Detect which cell encompasses the target text, then output its (x, y) center coordinate. 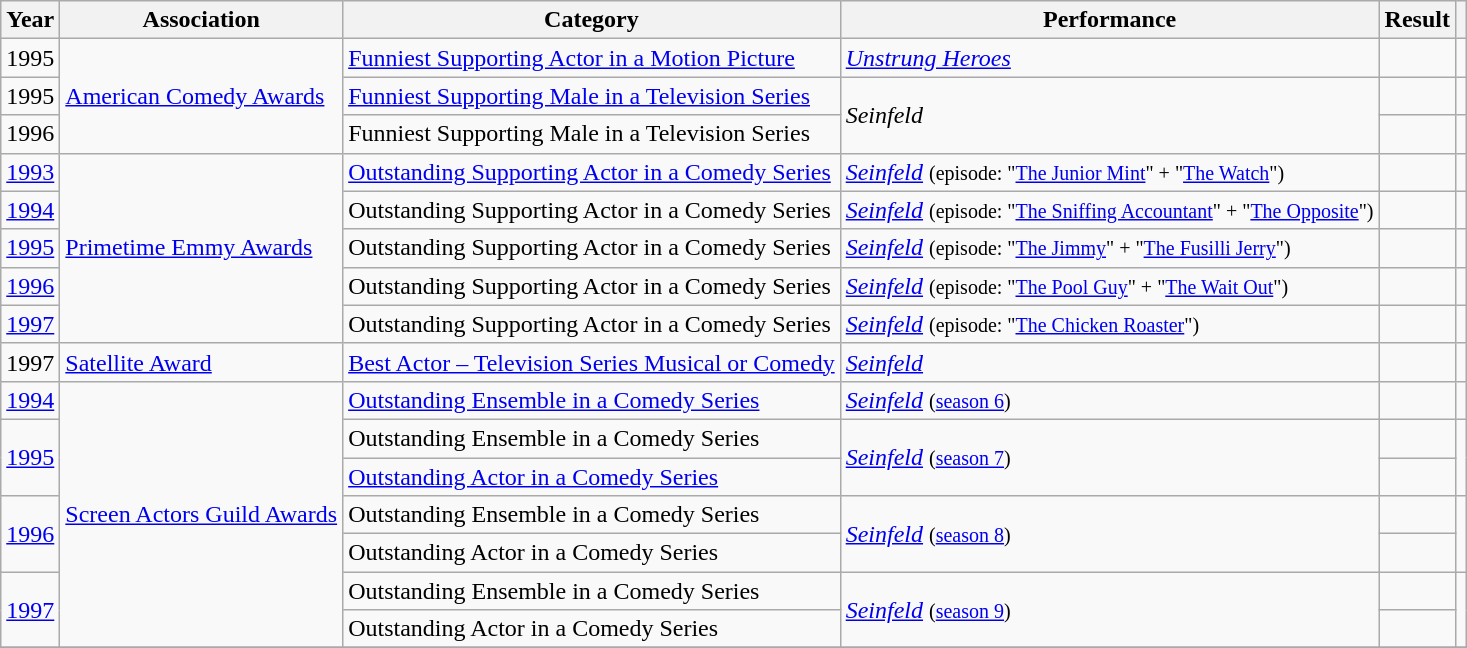
Best Actor – Television Series Musical or Comedy (592, 362)
Seinfeld (episode: "The Junior Mint" + "The Watch") (1110, 172)
Seinfeld (episode: "The Sniffing Accountant" + "The Opposite") (1110, 210)
Primetime Emmy Awards (202, 248)
Association (202, 20)
Unstrung Heroes (1110, 58)
Seinfeld (episode: "The Jimmy" + "The Fusilli Jerry") (1110, 248)
Seinfeld (season 6) (1110, 400)
Satellite Award (202, 362)
Seinfeld (season 9) (1110, 610)
1993 (30, 172)
Category (592, 20)
Year (30, 20)
Seinfeld (episode: "The Pool Guy" + "The Wait Out") (1110, 286)
Performance (1110, 20)
Funniest Supporting Actor in a Motion Picture (592, 58)
American Comedy Awards (202, 96)
Seinfeld (season 7) (1110, 457)
Seinfeld (episode: "The Chicken Roaster") (1110, 324)
Screen Actors Guild Awards (202, 514)
Result (1417, 20)
Seinfeld (season 8) (1110, 534)
